Provide the [X, Y] coordinate of the cell's center where the given text is located.  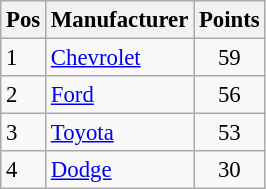
3 [24, 133]
59 [230, 58]
53 [230, 133]
Points [230, 20]
Dodge [120, 170]
4 [24, 170]
56 [230, 95]
2 [24, 95]
1 [24, 58]
Pos [24, 20]
Chevrolet [120, 58]
30 [230, 170]
Toyota [120, 133]
Manufacturer [120, 20]
Ford [120, 95]
